Find where the given text appears and provide that cell's center as [x, y] coordinate. 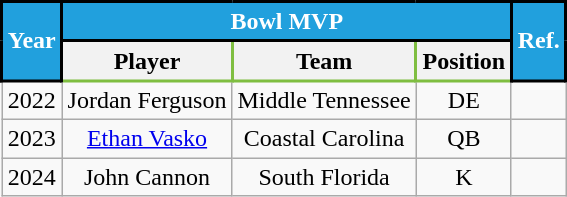
K [464, 177]
2022 [32, 100]
Player [147, 61]
Position [464, 61]
Jordan Ferguson [147, 100]
John Cannon [147, 177]
QB [464, 138]
Ref. [538, 42]
Middle Tennessee [324, 100]
South Florida [324, 177]
DE [464, 100]
Year [32, 42]
Coastal Carolina [324, 138]
Team [324, 61]
Ethan Vasko [147, 138]
Bowl MVP [286, 22]
2023 [32, 138]
2024 [32, 177]
